Identify which cell holds the provided text, then report its (x, y) central coordinate. 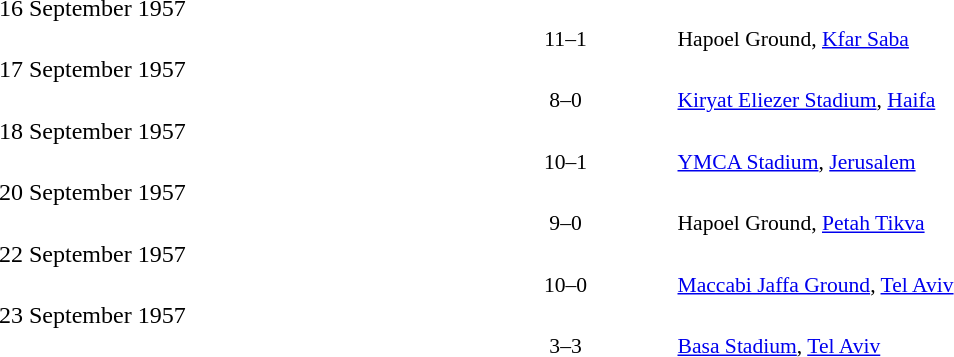
11–1 (566, 38)
10–1 (566, 162)
9–0 (566, 223)
10–0 (566, 284)
8–0 (566, 100)
